From the cell containing the given text, extract its center point as (x, y) coordinate. 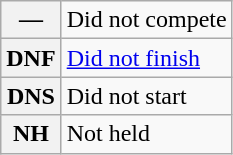
Did not finish (146, 58)
Did not start (146, 96)
DNS (31, 96)
— (31, 20)
Not held (146, 134)
Did not compete (146, 20)
NH (31, 134)
DNF (31, 58)
